Find where the given text appears and provide that cell's center as (X, Y) coordinate. 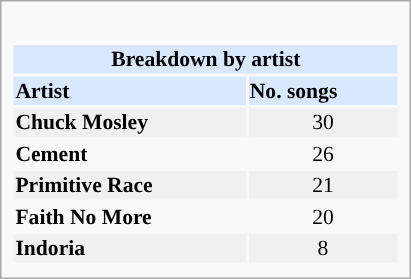
Breakdown by artist (206, 59)
20 (322, 216)
8 (322, 248)
Cement (130, 153)
30 (322, 122)
Artist (130, 90)
Faith No More (130, 216)
Breakdown by artist Artist No. songs Chuck Mosley 30 Cement 26 Primitive Race 21 Faith No More 20 Indoria 8 (206, 142)
Indoria (130, 248)
Primitive Race (130, 185)
21 (322, 185)
No. songs (322, 90)
26 (322, 153)
Chuck Mosley (130, 122)
